Provide the [X, Y] coordinate of the cell's center where the given text is located.  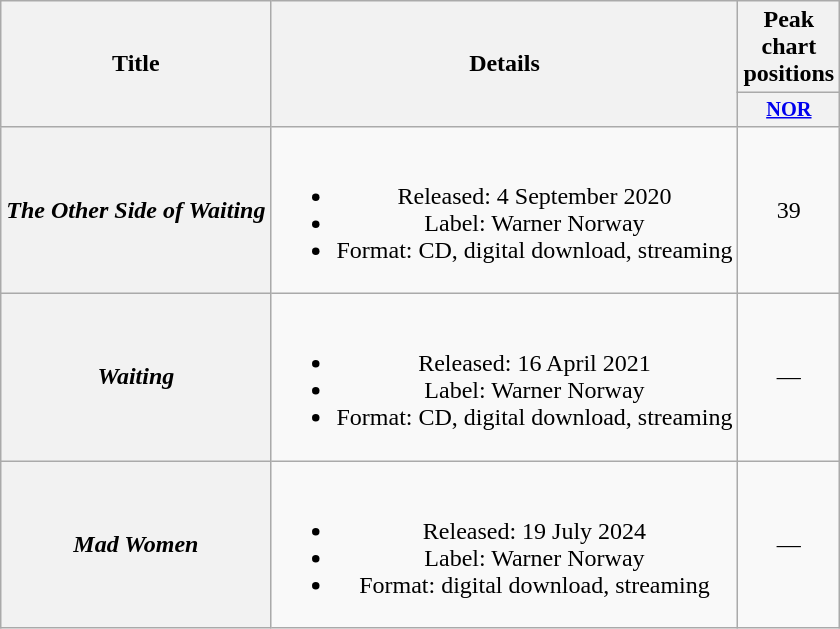
Released: 4 September 2020Label: Warner NorwayFormat: CD, digital download, streaming [504, 210]
The Other Side of Waiting [136, 210]
Peak chart positions [789, 47]
39 [789, 210]
Mad Women [136, 544]
Title [136, 64]
Waiting [136, 378]
NOR [789, 110]
Released: 19 July 2024Label: Warner NorwayFormat: digital download, streaming [504, 544]
Details [504, 64]
Released: 16 April 2021Label: Warner NorwayFormat: CD, digital download, streaming [504, 378]
